Find where the given text appears and provide that cell's center as (X, Y) coordinate. 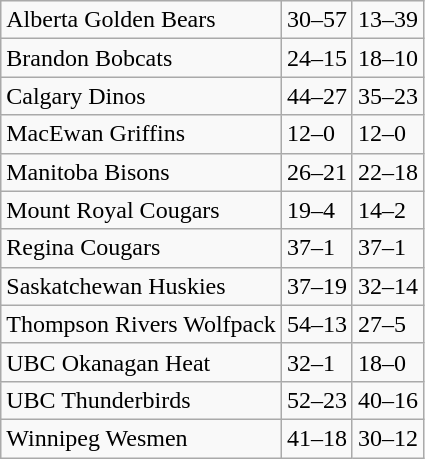
22–18 (388, 172)
37–19 (316, 286)
MacEwan Griffins (142, 134)
40–16 (388, 400)
30–12 (388, 438)
18–10 (388, 58)
Brandon Bobcats (142, 58)
13–39 (388, 20)
Manitoba Bisons (142, 172)
Regina Cougars (142, 248)
27–5 (388, 324)
Mount Royal Cougars (142, 210)
41–18 (316, 438)
14–2 (388, 210)
Saskatchewan Huskies (142, 286)
18–0 (388, 362)
UBC Thunderbirds (142, 400)
19–4 (316, 210)
24–15 (316, 58)
Calgary Dinos (142, 96)
35–23 (388, 96)
26–21 (316, 172)
54–13 (316, 324)
Alberta Golden Bears (142, 20)
52–23 (316, 400)
32–1 (316, 362)
UBC Okanagan Heat (142, 362)
Thompson Rivers Wolfpack (142, 324)
44–27 (316, 96)
32–14 (388, 286)
Winnipeg Wesmen (142, 438)
30–57 (316, 20)
